Scan for the cell matching the given text and deliver its (X, Y) coordinate at center. 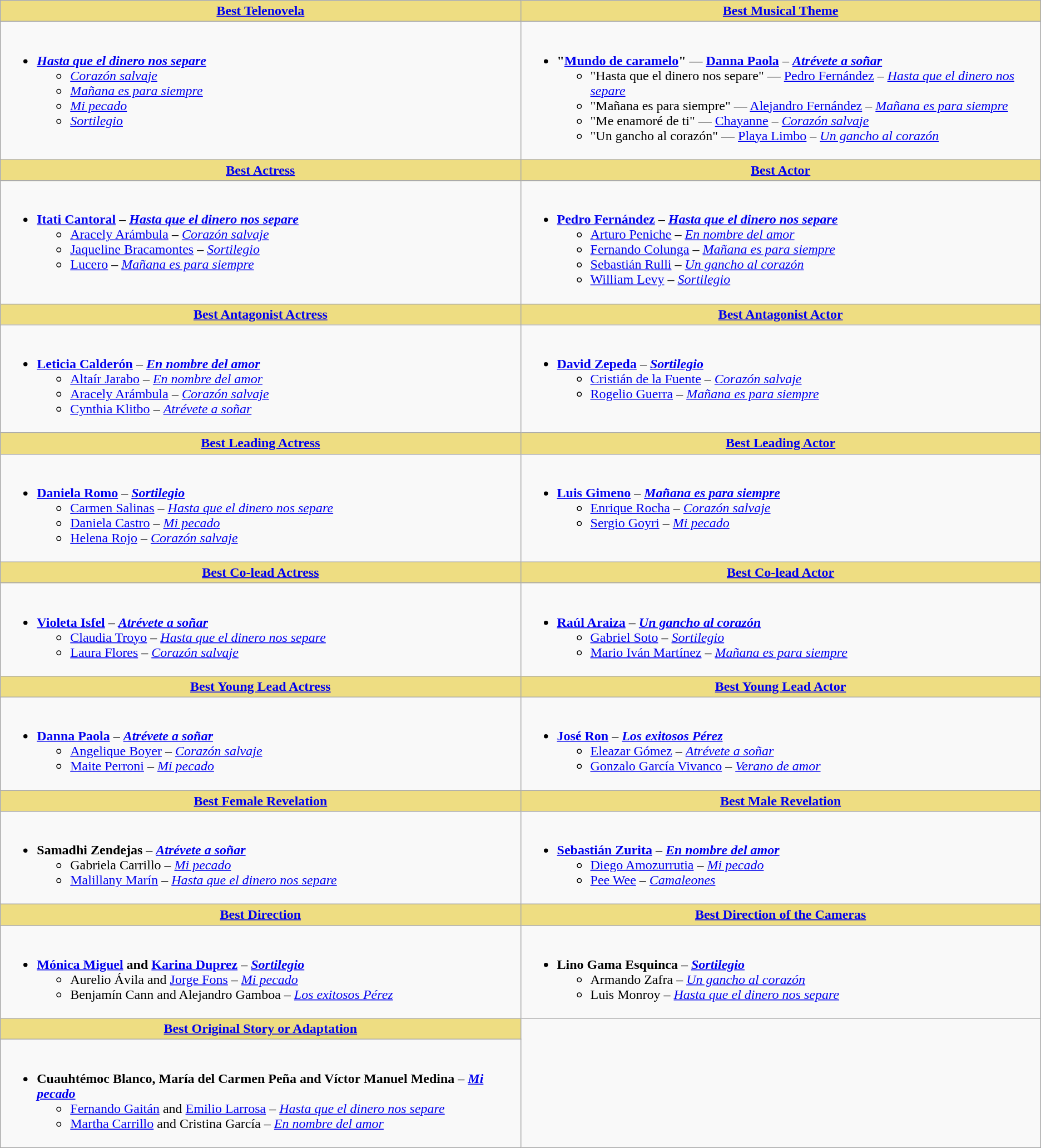
Raúl Araiza – Un gancho al corazónGabriel Soto – SortilegioMario Iván Martínez – Mañana es para siempre (781, 630)
Itati Cantoral – Hasta que el dinero nos separeAracely Arámbula – Corazón salvajeJaqueline Bracamontes – SortilegioLucero – Mañana es para siempre (260, 243)
Best Young Lead Actor (781, 686)
Best Young Lead Actress (260, 686)
Best Antagonist Actress (260, 314)
Best Leading Actor (781, 443)
Best Male Revelation (781, 800)
Sebastián Zurita – En nombre del amorDiego Amozurrutia – Mi pecadoPee Wee – Camaleones (781, 858)
Hasta que el dinero nos separeCorazón salvajeMañana es para siempreMi pecadoSortilegio (260, 91)
Best Direction of the Cameras (781, 915)
Daniela Romo – SortilegioCarmen Salinas – Hasta que el dinero nos separeDaniela Castro – Mi pecadoHelena Rojo – Corazón salvaje (260, 508)
Mónica Miguel and Karina Duprez – SortilegioAurelio Ávila and Jorge Fons – Mi pecadoBenjamín Cann and Alejandro Gamboa – Los exitosos Pérez (260, 972)
Luis Gimeno – Mañana es para siempreEnrique Rocha – Corazón salvajeSergio Goyri – Mi pecado (781, 508)
Best Musical Theme (781, 11)
Best Co-lead Actor (781, 572)
Danna Paola – Atrévete a soñarAngelique Boyer – Corazón salvajeMaite Perroni – Mi pecado (260, 743)
José Ron – Los exitosos PérezEleazar Gómez – Atrévete a soñarGonzalo García Vivanco – Verano de amor (781, 743)
Violeta Isfel – Atrévete a soñarClaudia Troyo – Hasta que el dinero nos separeLaura Flores – Corazón salvaje (260, 630)
Best Telenovela (260, 11)
Best Original Story or Adaptation (260, 1029)
Best Co-lead Actress (260, 572)
Best Actor (781, 170)
David Zepeda – SortilegioCristián de la Fuente – Corazón salvajeRogelio Guerra – Mañana es para siempre (781, 379)
Lino Gama Esquinca – SortilegioArmando Zafra – Un gancho al corazónLuis Monroy – Hasta que el dinero nos separe (781, 972)
Best Antagonist Actor (781, 314)
Leticia Calderón – En nombre del amorAltaír Jarabo – En nombre del amorAracely Arámbula – Corazón salvajeCynthia Klitbo – Atrévete a soñar (260, 379)
Samadhi Zendejas – Atrévete a soñarGabriela Carrillo – Mi pecadoMalillany Marín – Hasta que el dinero nos separe (260, 858)
Best Direction (260, 915)
Best Leading Actress (260, 443)
Best Actress (260, 170)
Best Female Revelation (260, 800)
